Output the (X, Y) coordinate of the center of the cell containing the given text.  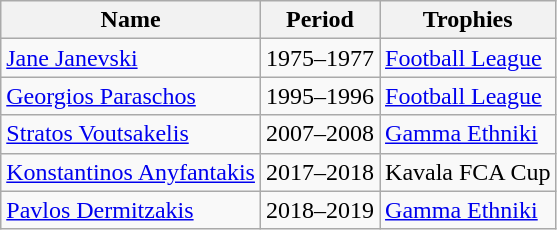
1995–1996 (320, 96)
Georgios Paraschos (131, 96)
2017–2018 (320, 172)
2018–2019 (320, 210)
Stratos Voutsakelis (131, 134)
Name (131, 20)
Kavala FCA Cup (468, 172)
Konstantinos Anyfantakis (131, 172)
2007–2008 (320, 134)
Pavlos Dermitzakis (131, 210)
1975–1977 (320, 58)
Jane Janevski (131, 58)
Trophies (468, 20)
Period (320, 20)
